Output the [x, y] coordinate of the center of the cell containing the given text.  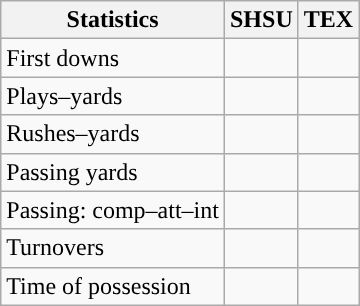
Statistics [113, 20]
Rushes–yards [113, 134]
Passing yards [113, 172]
Passing: comp–att–int [113, 210]
Time of possession [113, 286]
SHSU [261, 20]
First downs [113, 58]
Plays–yards [113, 96]
TEX [328, 20]
Turnovers [113, 248]
